Pinpoint the cell where the given text exists, returning its [x, y] midpoint coordinate. 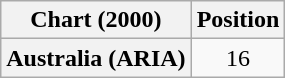
Position [238, 20]
Chart (2000) [96, 20]
Australia (ARIA) [96, 58]
16 [238, 58]
